Determine the [X, Y] coordinate at the center of the cell enclosing the given text.  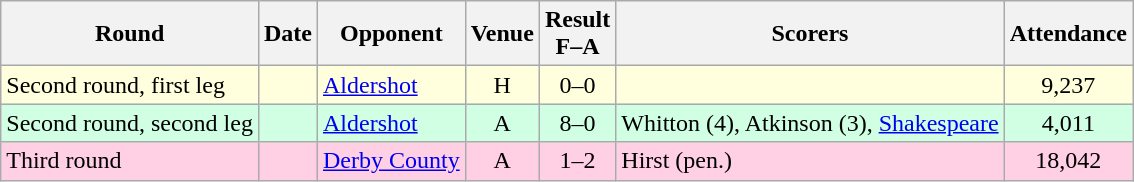
Second round, second leg [130, 123]
Venue [502, 34]
Round [130, 34]
Second round, first leg [130, 85]
H [502, 85]
Third round [130, 161]
Date [288, 34]
Hirst (pen.) [810, 161]
ResultF–A [577, 34]
Whitton (4), Atkinson (3), Shakespeare [810, 123]
Attendance [1068, 34]
Derby County [391, 161]
Opponent [391, 34]
4,011 [1068, 123]
Scorers [810, 34]
18,042 [1068, 161]
9,237 [1068, 85]
0–0 [577, 85]
1–2 [577, 161]
8–0 [577, 123]
